Find where the given text appears and provide that cell's center as [x, y] coordinate. 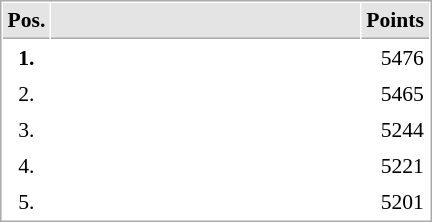
5201 [396, 201]
5244 [396, 129]
5476 [396, 57]
4. [26, 165]
5221 [396, 165]
3. [26, 129]
Pos. [26, 21]
Points [396, 21]
2. [26, 93]
5465 [396, 93]
5. [26, 201]
1. [26, 57]
